For the text-containing cell, return its midpoint in (x, y) coordinate format. 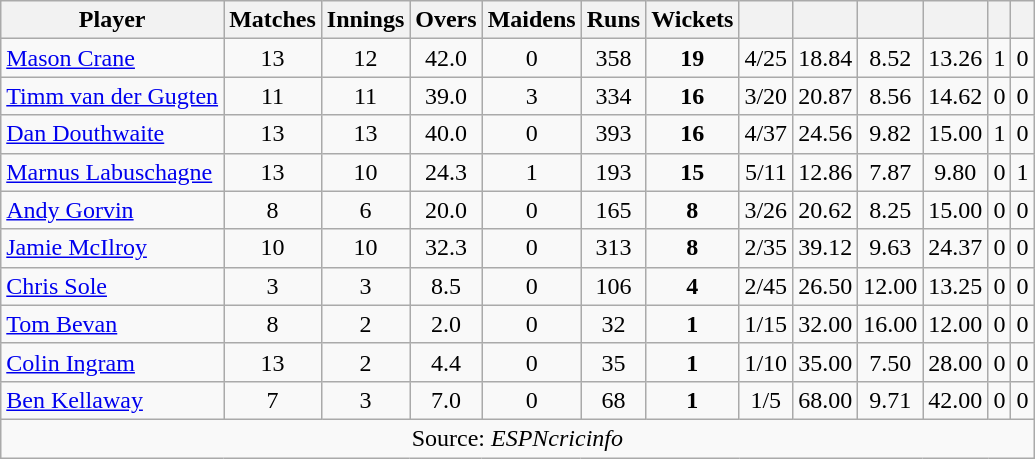
Source: ESPNcricinfo (518, 438)
393 (613, 134)
20.87 (826, 96)
1/5 (766, 400)
Mason Crane (112, 58)
35 (613, 362)
Tom Bevan (112, 324)
Jamie McIlroy (112, 248)
39.12 (826, 248)
68.00 (826, 400)
14.62 (956, 96)
28.00 (956, 362)
7.50 (890, 362)
20.0 (446, 210)
Marnus Labuschagne (112, 172)
19 (692, 58)
106 (613, 286)
4/25 (766, 58)
2.0 (446, 324)
8.52 (890, 58)
Innings (365, 20)
Player (112, 20)
7.0 (446, 400)
13.25 (956, 286)
5/11 (766, 172)
Andy Gorvin (112, 210)
Wickets (692, 20)
20.62 (826, 210)
12.86 (826, 172)
16.00 (890, 324)
334 (613, 96)
26.50 (826, 286)
12 (365, 58)
40.0 (446, 134)
Timm van der Gugten (112, 96)
Ben Kellaway (112, 400)
32.3 (446, 248)
3/26 (766, 210)
4 (692, 286)
4.4 (446, 362)
15 (692, 172)
42.0 (446, 58)
32 (613, 324)
2/35 (766, 248)
42.00 (956, 400)
68 (613, 400)
1/10 (766, 362)
Chris Sole (112, 286)
13.26 (956, 58)
7.87 (890, 172)
2/45 (766, 286)
24.56 (826, 134)
18.84 (826, 58)
6 (365, 210)
24.37 (956, 248)
7 (273, 400)
9.63 (890, 248)
9.71 (890, 400)
165 (613, 210)
4/37 (766, 134)
8.25 (890, 210)
32.00 (826, 324)
Colin Ingram (112, 362)
9.82 (890, 134)
193 (613, 172)
358 (613, 58)
35.00 (826, 362)
8.56 (890, 96)
Overs (446, 20)
Dan Douthwaite (112, 134)
Runs (613, 20)
Maidens (532, 20)
39.0 (446, 96)
3/20 (766, 96)
24.3 (446, 172)
1/15 (766, 324)
313 (613, 248)
Matches (273, 20)
9.80 (956, 172)
8.5 (446, 286)
